Pinpoint the cell where the given text exists, returning its (x, y) midpoint coordinate. 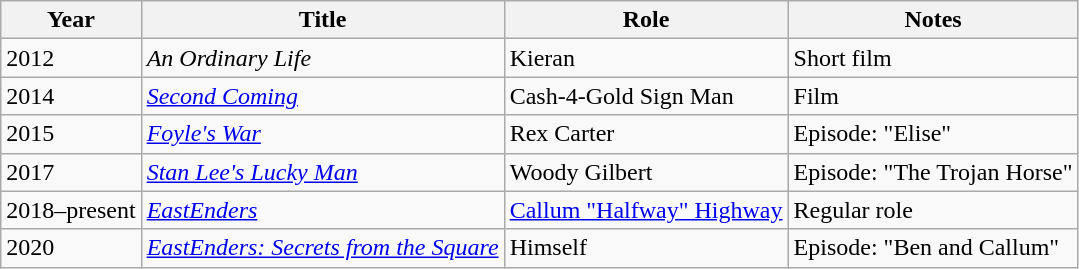
Regular role (933, 210)
2015 (71, 134)
EastEnders (322, 210)
Himself (646, 248)
EastEnders: Secrets from the Square (322, 248)
Woody Gilbert (646, 172)
2018–present (71, 210)
Second Coming (322, 96)
2017 (71, 172)
2020 (71, 248)
Year (71, 20)
Kieran (646, 58)
Callum "Halfway" Highway (646, 210)
Role (646, 20)
Title (322, 20)
Notes (933, 20)
Cash-4-Gold Sign Man (646, 96)
Stan Lee's Lucky Man (322, 172)
Film (933, 96)
An Ordinary Life (322, 58)
Foyle's War (322, 134)
Episode: "The Trojan Horse" (933, 172)
Rex Carter (646, 134)
2012 (71, 58)
Episode: "Elise" (933, 134)
Short film (933, 58)
2014 (71, 96)
Episode: "Ben and Callum" (933, 248)
